Pinpoint the cell where the given text exists, returning its [X, Y] midpoint coordinate. 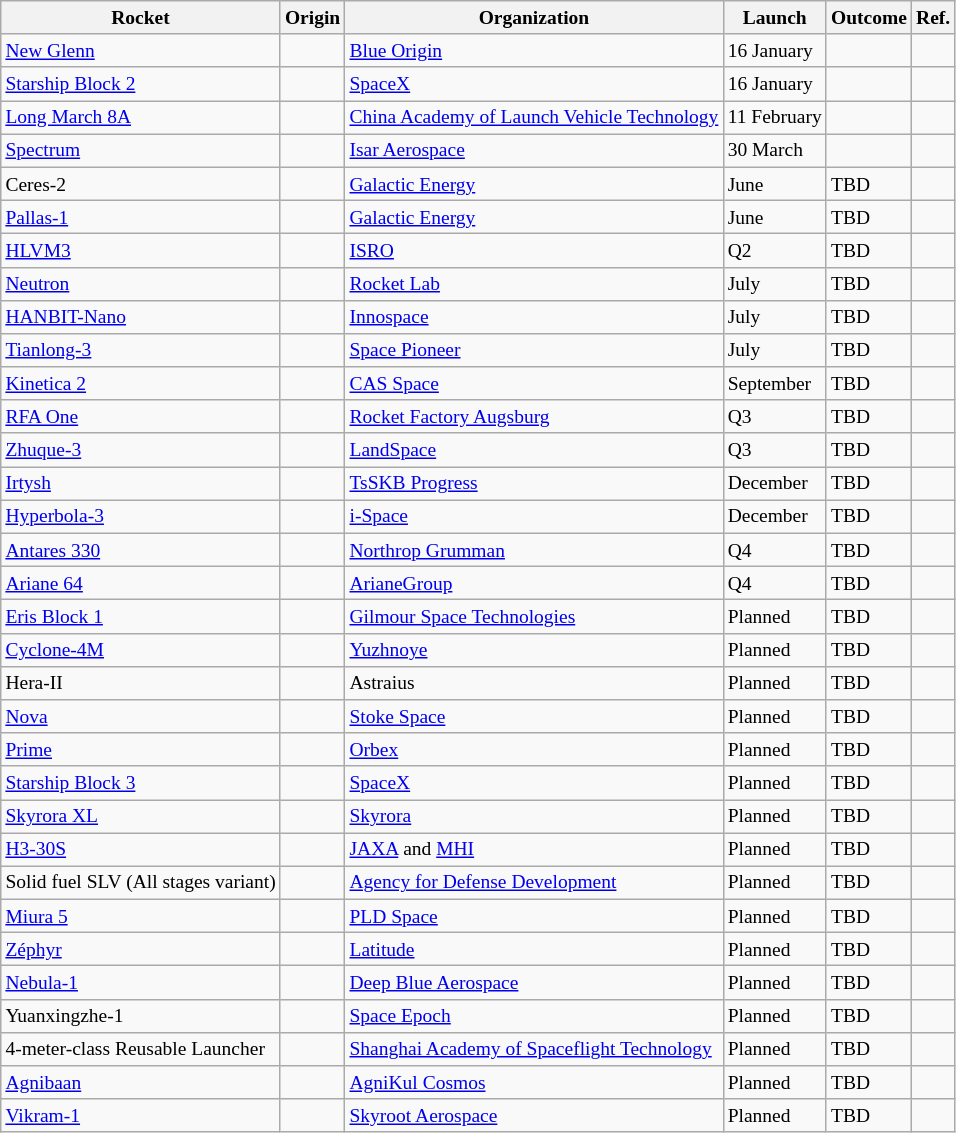
ISRO [534, 250]
HLVM3 [141, 250]
Ref. [932, 18]
Space Epoch [534, 1016]
Starship Block 2 [141, 84]
Ceres-2 [141, 184]
HANBIT-Nano [141, 316]
Space Pioneer [534, 350]
Hera-II [141, 682]
i-Space [534, 516]
Neutron [141, 284]
Vikram-1 [141, 1116]
Rocket Factory Augsburg [534, 416]
Agency for Defense Development [534, 882]
Pallas-1 [141, 216]
RFA One [141, 416]
H3-30S [141, 850]
Deep Blue Aerospace [534, 982]
Orbex [534, 750]
Isar Aerospace [534, 150]
Yuzhnoye [534, 650]
30 March [774, 150]
Nebula-1 [141, 982]
Skyrora [534, 816]
ArianeGroup [534, 584]
Gilmour Space Technologies [534, 616]
TsSKB Progress [534, 484]
Eris Block 1 [141, 616]
Origin [312, 18]
Tianlong-3 [141, 350]
Outcome [868, 18]
Long March 8A [141, 118]
Launch [774, 18]
Rocket Lab [534, 284]
11 February [774, 118]
Kinetica 2 [141, 384]
Agnibaan [141, 1082]
Yuanxingzhe-1 [141, 1016]
PLD Space [534, 916]
Northrop Grumman [534, 550]
New Glenn [141, 50]
Shanghai Academy of Spaceflight Technology [534, 1048]
Antares 330 [141, 550]
Q2 [774, 250]
Cyclone-4M [141, 650]
Stoke Space [534, 716]
Innospace [534, 316]
Zhuque-3 [141, 450]
Miura 5 [141, 916]
Nova [141, 716]
AgniKul Cosmos [534, 1082]
CAS Space [534, 384]
LandSpace [534, 450]
Latitude [534, 950]
Starship Block 3 [141, 782]
Ariane 64 [141, 584]
Spectrum [141, 150]
4-meter-class Reusable Launcher [141, 1048]
Solid fuel SLV (All stages variant) [141, 882]
Hyperbola-3 [141, 516]
Skyroot Aerospace [534, 1116]
JAXA and MHI [534, 850]
Astraius [534, 682]
September [774, 384]
Organization [534, 18]
Prime [141, 750]
China Academy of Launch Vehicle Technology [534, 118]
Irtysh [141, 484]
Skyrora XL [141, 816]
Blue Origin [534, 50]
Rocket [141, 18]
Zéphyr [141, 950]
